Detect which cell encompasses the target text, then output its [X, Y] center coordinate. 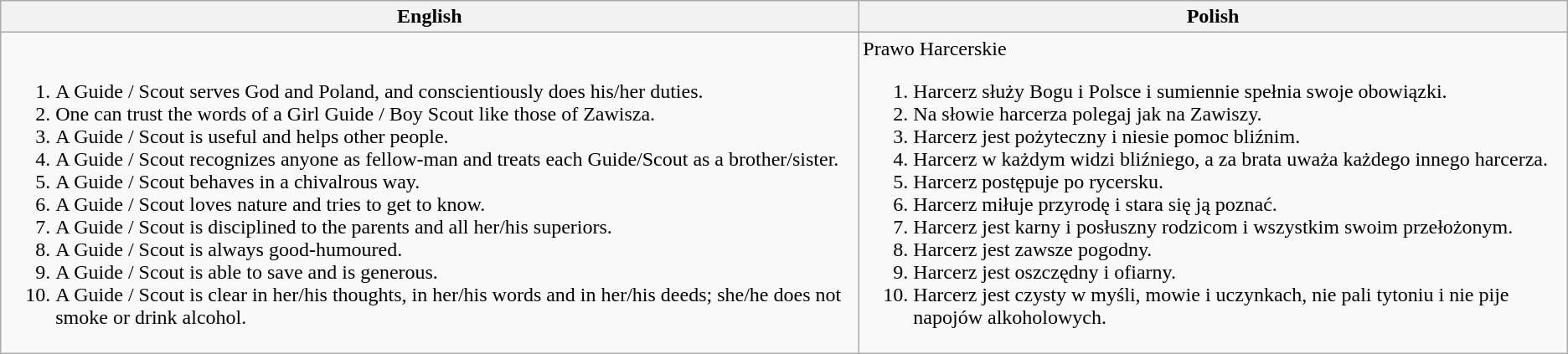
English [430, 17]
Polish [1213, 17]
